Identify which cell holds the provided text, then report its (x, y) central coordinate. 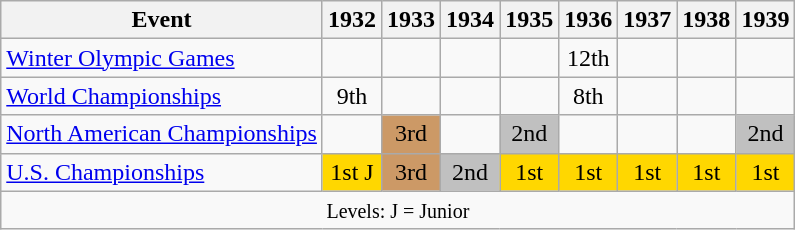
1934 (470, 20)
1932 (352, 20)
1936 (588, 20)
1935 (530, 20)
8th (588, 96)
U.S. Championships (162, 172)
1937 (648, 20)
World Championships (162, 96)
Winter Olympic Games (162, 58)
Event (162, 20)
Levels: J = Junior (398, 210)
North American Championships (162, 134)
12th (588, 58)
1st J (352, 172)
9th (352, 96)
1933 (412, 20)
1938 (706, 20)
1939 (766, 20)
